Detect which cell encompasses the target text, then output its (x, y) center coordinate. 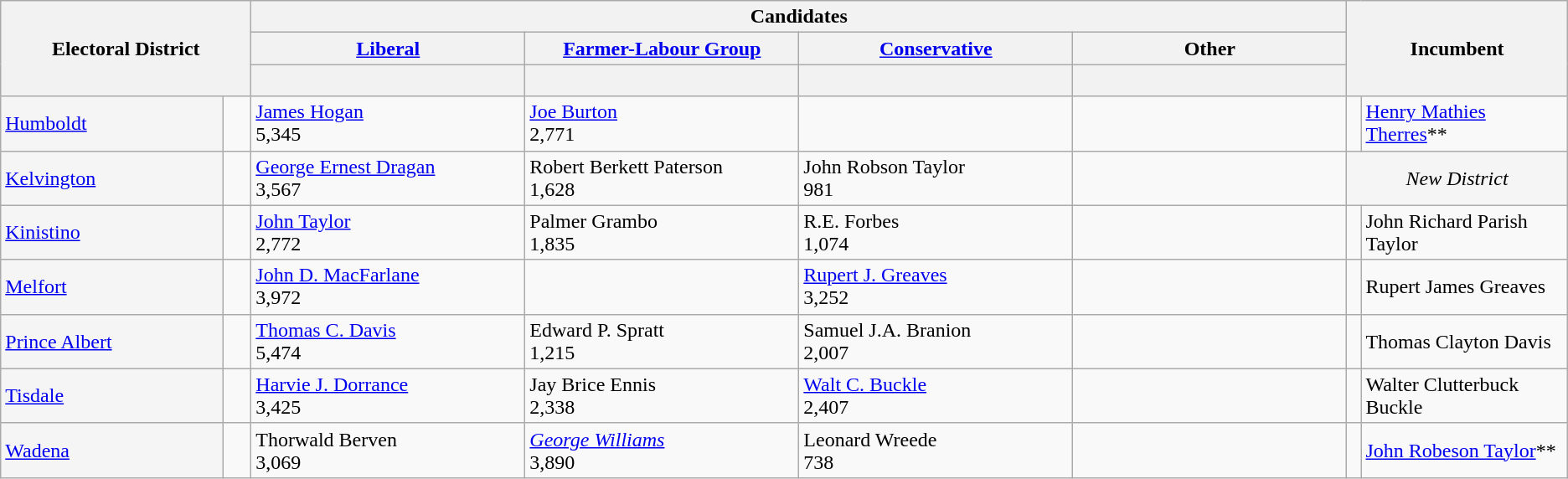
Harvie J. Dorrance3,425 (389, 395)
Tisdale (112, 395)
John Robeson Taylor** (1464, 451)
R.E. Forbes1,074 (936, 233)
John Taylor2,772 (389, 233)
Joe Burton2,771 (662, 124)
Kinistino (112, 233)
Edward P. Spratt1,215 (662, 342)
Other (1210, 49)
Thomas C. Davis5,474 (389, 342)
John D. MacFarlane3,972 (389, 286)
Palmer Grambo1,835 (662, 233)
Humboldt (112, 124)
George Williams3,890 (662, 451)
Thomas Clayton Davis (1464, 342)
John Richard Parish Taylor (1464, 233)
New District (1457, 178)
George Ernest Dragan3,567 (389, 178)
Conservative (936, 49)
Rupert James Greaves (1464, 286)
Robert Berkett Paterson1,628 (662, 178)
Wadena (112, 451)
Farmer-Labour Group (662, 49)
Walter Clutterbuck Buckle (1464, 395)
James Hogan5,345 (389, 124)
John Robson Taylor981 (936, 178)
Prince Albert (112, 342)
Walt C. Buckle2,407 (936, 395)
Kelvington (112, 178)
Jay Brice Ennis2,338 (662, 395)
Leonard Wreede738 (936, 451)
Henry Mathies Therres** (1464, 124)
Candidates (799, 17)
Liberal (389, 49)
Samuel J.A. Branion2,007 (936, 342)
Electoral District (126, 49)
Rupert J. Greaves3,252 (936, 286)
Thorwald Berven3,069 (389, 451)
Incumbent (1457, 49)
Melfort (112, 286)
